Return the [x, y] coordinate for the center point of the cell that contains the specified text.  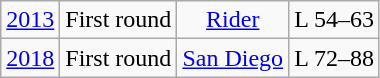
L 72–88 [334, 58]
San Diego [233, 58]
L 54–63 [334, 20]
Rider [233, 20]
2013 [30, 20]
2018 [30, 58]
